Identify which cell holds the provided text, then report its (X, Y) central coordinate. 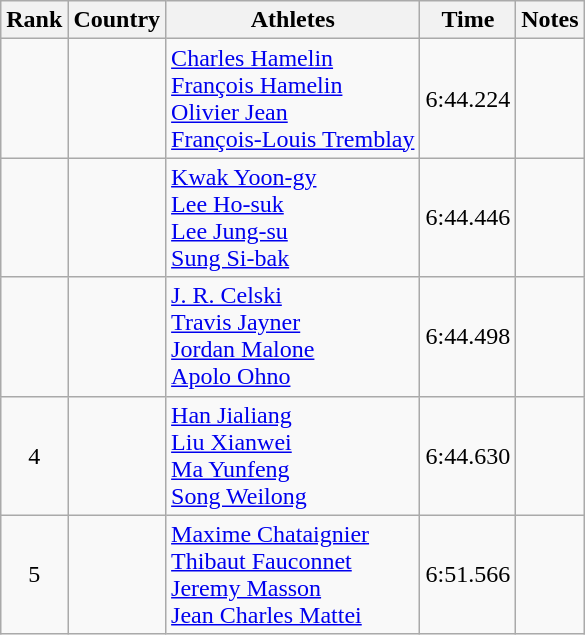
6:44.224 (468, 98)
Maxime Chataignier Thibaut Fauconnet Jeremy Masson Jean Charles Mattei (293, 574)
Time (468, 20)
Notes (550, 20)
Country (117, 20)
Han Jialiang Liu Xianwei Ma Yunfeng Song Weilong (293, 456)
Charles Hamelin François Hamelin Olivier Jean François-Louis Tremblay (293, 98)
6:44.498 (468, 336)
Kwak Yoon-gy Lee Ho-suk Lee Jung-su Sung Si-bak (293, 218)
4 (34, 456)
6:44.630 (468, 456)
Rank (34, 20)
J. R. Celski Travis Jayner Jordan Malone Apolo Ohno (293, 336)
6:51.566 (468, 574)
6:44.446 (468, 218)
5 (34, 574)
Athletes (293, 20)
